Search for the cell housing the specified text and yield its (x, y) center coordinate. 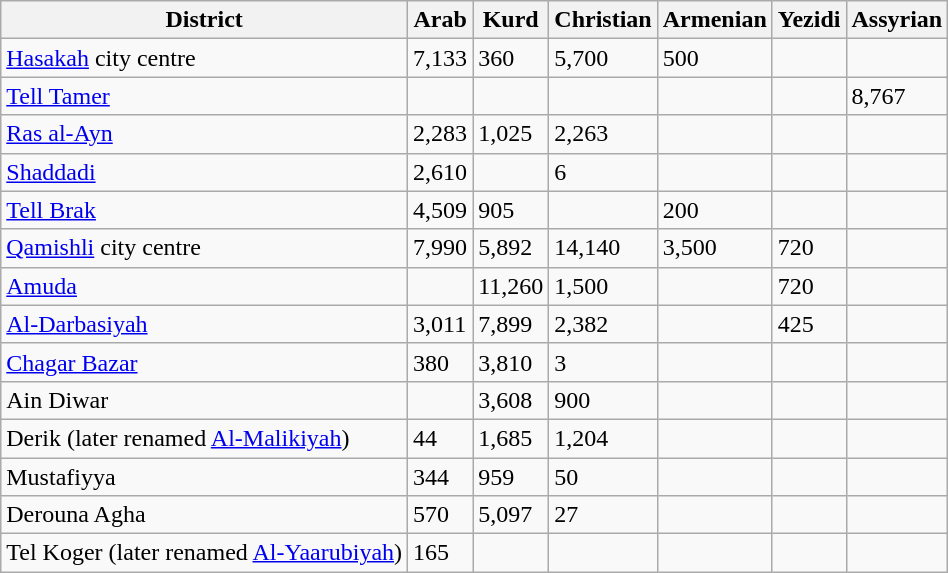
Yezidi (809, 20)
1,204 (603, 438)
6 (603, 172)
44 (440, 438)
200 (714, 210)
5,892 (511, 248)
Tell Tamer (204, 96)
27 (603, 515)
Ras al-Ayn (204, 134)
7,133 (440, 58)
1,500 (603, 286)
Ain Diwar (204, 400)
Chagar Bazar (204, 362)
2,263 (603, 134)
4,509 (440, 210)
500 (714, 58)
5,700 (603, 58)
Tel Koger (later renamed Al-Yaarubiyah) (204, 553)
Armenian (714, 20)
Hasakah city centre (204, 58)
Kurd (511, 20)
Al-Darbasiyah (204, 324)
1,025 (511, 134)
380 (440, 362)
8,767 (897, 96)
360 (511, 58)
570 (440, 515)
3,608 (511, 400)
900 (603, 400)
50 (603, 477)
905 (511, 210)
3,810 (511, 362)
Shaddadi (204, 172)
Amuda (204, 286)
3,500 (714, 248)
2,283 (440, 134)
5,097 (511, 515)
Arab (440, 20)
Tell Brak (204, 210)
11,260 (511, 286)
14,140 (603, 248)
Christian (603, 20)
Derik (later renamed Al-Malikiyah) (204, 438)
3 (603, 362)
3,011 (440, 324)
7,899 (511, 324)
959 (511, 477)
2,382 (603, 324)
Qamishli city centre (204, 248)
2,610 (440, 172)
District (204, 20)
425 (809, 324)
165 (440, 553)
Assyrian (897, 20)
344 (440, 477)
1,685 (511, 438)
Derouna Agha (204, 515)
7,990 (440, 248)
Mustafiyya (204, 477)
